Output the [X, Y] coordinate of the center of the cell containing the given text.  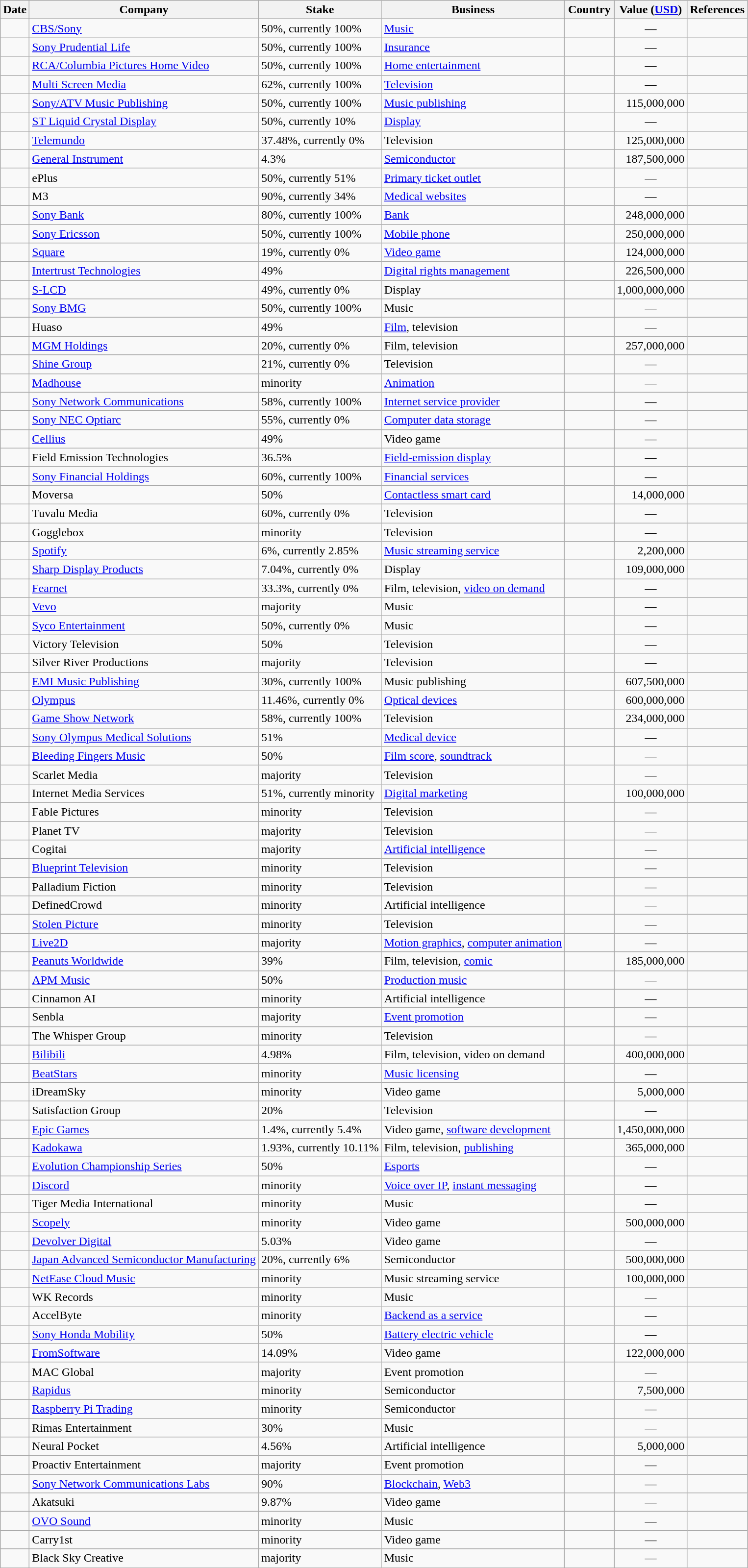
30%, currently 100% [320, 681]
4.98% [320, 1054]
AccelByte [144, 1316]
Discord [144, 1185]
20% [320, 1110]
References [718, 10]
Satisfaction Group [144, 1110]
50%, currently 0% [320, 625]
19%, currently 0% [320, 252]
4.56% [320, 1446]
60%, currently 0% [320, 513]
Moversa [144, 495]
6%, currently 2.85% [320, 551]
Country [589, 10]
EMI Music Publishing [144, 681]
Bleeding Fingers Music [144, 756]
14,000,000 [651, 495]
Huaso [144, 327]
Stake [320, 10]
Fearnet [144, 588]
Home entertainment [473, 66]
21%, currently 0% [320, 364]
14.09% [320, 1353]
39% [320, 961]
Video game, software development [473, 1129]
Spotify [144, 551]
185,000,000 [651, 961]
Peanuts Worldwide [144, 961]
Sony Ericsson [144, 234]
RCA/Columbia Pictures Home Video [144, 66]
Gogglebox [144, 532]
5.03% [320, 1241]
Cinnamon AI [144, 998]
The Whisper Group [144, 1036]
Bilibili [144, 1054]
BeatStars [144, 1073]
Proactiv Entertainment [144, 1465]
Sony Bank [144, 215]
600,000,000 [651, 700]
ePlus [144, 177]
Epic Games [144, 1129]
187,500,000 [651, 159]
Game Show Network [144, 719]
Sony Financial Holdings [144, 476]
90% [320, 1484]
Intertrust Technologies [144, 271]
1,000,000,000 [651, 290]
Akatsuki [144, 1502]
Senbla [144, 1017]
CBS/Sony [144, 28]
Stolen Picture [144, 924]
Cogitai [144, 849]
Medical device [473, 737]
Blockchain, Web3 [473, 1484]
Company [144, 10]
33.3%, currently 0% [320, 588]
Sony BMG [144, 308]
55%, currently 0% [320, 420]
Music licensing [473, 1073]
DefinedCrowd [144, 905]
Film, television, comic [473, 961]
125,000,000 [651, 140]
Cellius [144, 439]
Blueprint Television [144, 868]
Sony NEC Optiarc [144, 420]
36.5% [320, 457]
7.04%, currently 0% [320, 570]
Shine Group [144, 364]
Kadokawa [144, 1148]
1,450,000,000 [651, 1129]
51%, currently minority [320, 793]
Rapidus [144, 1390]
Silver River Productions [144, 663]
Esports [473, 1167]
Mobile phone [473, 234]
Motion graphics, computer animation [473, 943]
62%, currently 100% [320, 84]
Film score, soundtrack [473, 756]
Field Emission Technologies [144, 457]
Palladium Fiction [144, 887]
Telemundo [144, 140]
365,000,000 [651, 1148]
Sharp Display Products [144, 570]
General Instrument [144, 159]
60%, currently 100% [320, 476]
Raspberry Pi Trading [144, 1409]
Business [473, 10]
Tiger Media International [144, 1204]
MGM Holdings [144, 346]
Backend as a service [473, 1316]
Sony/ATV Music Publishing [144, 103]
OVO Sound [144, 1521]
Internet service provider [473, 401]
248,000,000 [651, 215]
Date [15, 10]
Victory Television [144, 644]
Square [144, 252]
Neural Pocket [144, 1446]
Voice over IP, instant messaging [473, 1185]
Computer data storage [473, 420]
Financial services [473, 476]
Digital marketing [473, 793]
226,500,000 [651, 271]
257,000,000 [651, 346]
Multi Screen Media [144, 84]
49%, currently 0% [320, 290]
607,500,000 [651, 681]
400,000,000 [651, 1054]
1.93%, currently 10.11% [320, 1148]
Olympus [144, 700]
Optical devices [473, 700]
Internet Media Services [144, 793]
Production music [473, 980]
30% [320, 1428]
NetEase Cloud Music [144, 1278]
Fable Pictures [144, 812]
90%, currently 34% [320, 196]
Devolver Digital [144, 1241]
Primary ticket outlet [473, 177]
Tuvalu Media [144, 513]
Sony Honda Mobility [144, 1334]
124,000,000 [651, 252]
20%, currently 0% [320, 346]
Contactless smart card [473, 495]
Sony Network Communications Labs [144, 1484]
Rimas Entertainment [144, 1428]
Madhouse [144, 383]
Sony Prudential Life [144, 47]
50%, currently 51% [320, 177]
109,000,000 [651, 570]
Evolution Championship Series [144, 1167]
Insurance [473, 47]
Live2D [144, 943]
Japan Advanced Semiconductor Manufacturing [144, 1260]
S-LCD [144, 290]
Digital rights management [473, 271]
APM Music [144, 980]
37.48%, currently 0% [320, 140]
115,000,000 [651, 103]
122,000,000 [651, 1353]
50%, currently 10% [320, 122]
80%, currently 100% [320, 215]
Scopely [144, 1222]
M3 [144, 196]
234,000,000 [651, 719]
MAC Global [144, 1371]
Vevo [144, 607]
ST Liquid Crystal Display [144, 122]
11.46%, currently 0% [320, 700]
51% [320, 737]
4.3% [320, 159]
250,000,000 [651, 234]
Medical websites [473, 196]
7,500,000 [651, 1390]
Sony Network Communications [144, 401]
Syco Entertainment [144, 625]
Animation [473, 383]
2,200,000 [651, 551]
Planet TV [144, 831]
Field-emission display [473, 457]
Black Sky Creative [144, 1558]
FromSoftware [144, 1353]
20%, currently 6% [320, 1260]
Battery electric vehicle [473, 1334]
Bank [473, 215]
Value (USD) [651, 10]
1.4%, currently 5.4% [320, 1129]
WK Records [144, 1297]
iDreamSky [144, 1092]
Carry1st [144, 1540]
9.87% [320, 1502]
Scarlet Media [144, 774]
Film, television, publishing [473, 1148]
Sony Olympus Medical Solutions [144, 737]
